For the text-containing cell, return its midpoint in (X, Y) coordinate format. 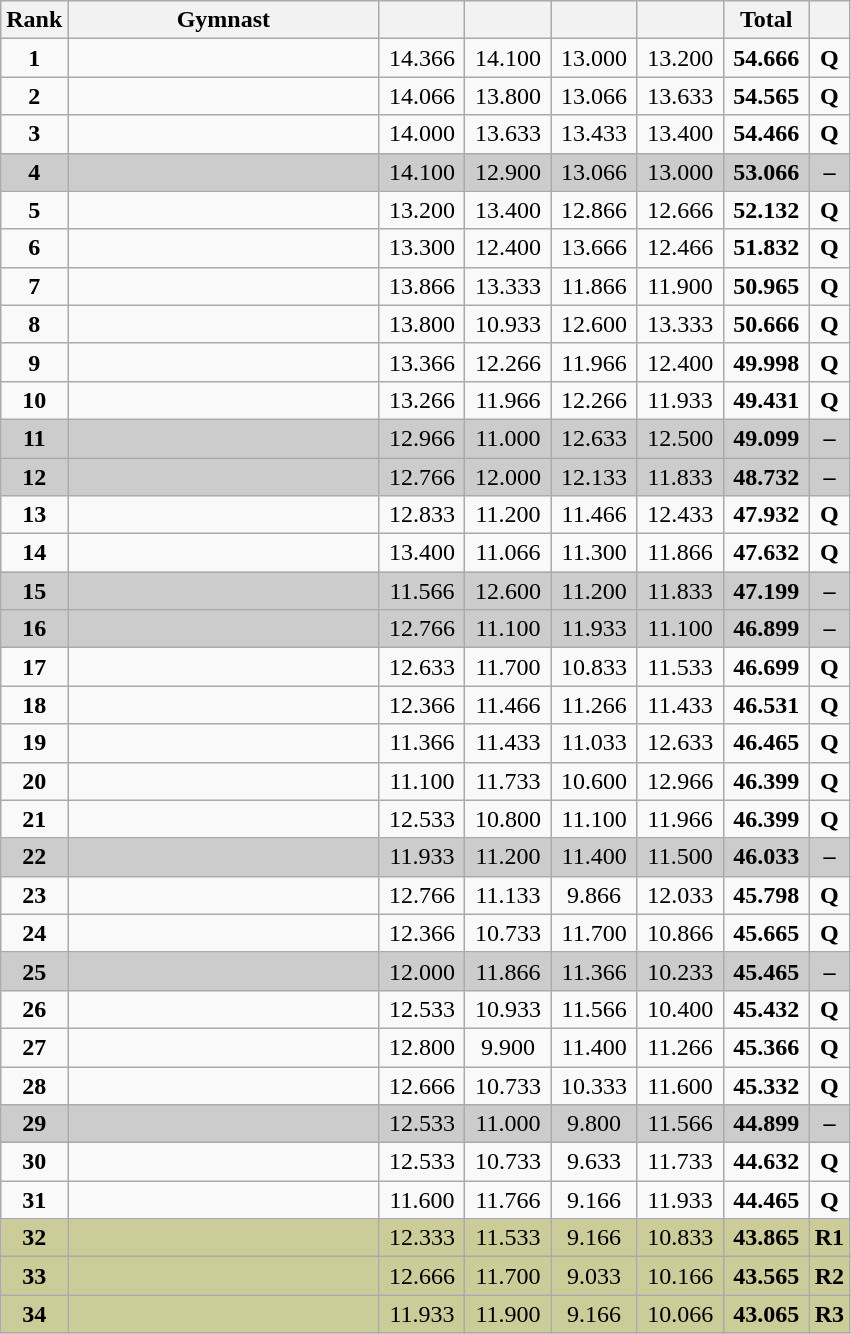
22 (34, 857)
45.332 (766, 1085)
49.998 (766, 362)
12.900 (508, 172)
R1 (829, 1238)
12.333 (422, 1238)
17 (34, 667)
12.866 (594, 210)
12.800 (422, 1047)
23 (34, 895)
9.633 (594, 1162)
10.400 (680, 1009)
19 (34, 743)
13.300 (422, 248)
15 (34, 591)
53.066 (766, 172)
12.433 (680, 515)
13.266 (422, 400)
18 (34, 705)
54.466 (766, 134)
45.366 (766, 1047)
47.199 (766, 591)
21 (34, 819)
14.366 (422, 58)
7 (34, 286)
11.133 (508, 895)
13.433 (594, 134)
31 (34, 1200)
9.033 (594, 1276)
28 (34, 1085)
11.033 (594, 743)
24 (34, 933)
48.732 (766, 477)
46.531 (766, 705)
47.632 (766, 553)
32 (34, 1238)
45.665 (766, 933)
10.800 (508, 819)
R3 (829, 1314)
10.600 (594, 781)
Total (766, 20)
49.431 (766, 400)
13.666 (594, 248)
43.565 (766, 1276)
10.866 (680, 933)
46.699 (766, 667)
44.632 (766, 1162)
14.066 (422, 96)
12 (34, 477)
12.833 (422, 515)
52.132 (766, 210)
12.466 (680, 248)
11.066 (508, 553)
44.899 (766, 1124)
51.832 (766, 248)
50.965 (766, 286)
5 (34, 210)
Rank (34, 20)
33 (34, 1276)
25 (34, 971)
10.333 (594, 1085)
30 (34, 1162)
10.233 (680, 971)
14.000 (422, 134)
1 (34, 58)
12.500 (680, 438)
9 (34, 362)
44.465 (766, 1200)
14 (34, 553)
47.932 (766, 515)
43.865 (766, 1238)
50.666 (766, 324)
11.500 (680, 857)
8 (34, 324)
11 (34, 438)
12.033 (680, 895)
Gymnast (224, 20)
20 (34, 781)
16 (34, 629)
54.666 (766, 58)
46.899 (766, 629)
9.800 (594, 1124)
26 (34, 1009)
12.133 (594, 477)
2 (34, 96)
10 (34, 400)
49.099 (766, 438)
54.565 (766, 96)
9.866 (594, 895)
13 (34, 515)
45.798 (766, 895)
R2 (829, 1276)
13.866 (422, 286)
29 (34, 1124)
13.366 (422, 362)
11.300 (594, 553)
9.900 (508, 1047)
6 (34, 248)
10.066 (680, 1314)
4 (34, 172)
45.432 (766, 1009)
11.766 (508, 1200)
10.166 (680, 1276)
3 (34, 134)
46.465 (766, 743)
34 (34, 1314)
45.465 (766, 971)
46.033 (766, 857)
43.065 (766, 1314)
27 (34, 1047)
